Detect which cell encompasses the target text, then output its [X, Y] center coordinate. 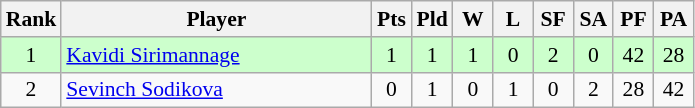
Player [216, 19]
Kavidi Sirimannage [216, 55]
Pld [432, 19]
PF [633, 19]
Rank [32, 19]
Pts [391, 19]
SA [593, 19]
PA [673, 19]
Sevinch Sodikova [216, 90]
SF [553, 19]
L [513, 19]
W [473, 19]
